Locate the cell with the specified text and output its (X, Y) center coordinate. 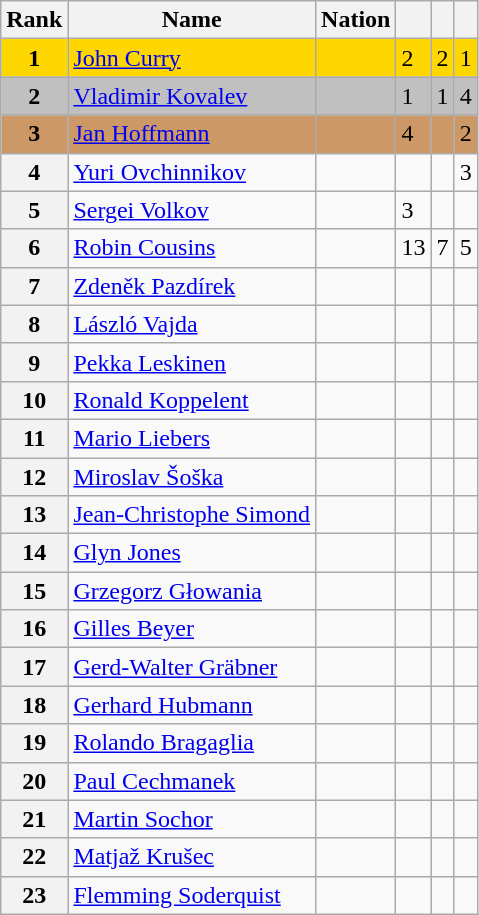
Vladimir Kovalev (192, 96)
21 (34, 819)
Flemming Soderquist (192, 895)
John Curry (192, 58)
Jean-Christophe Simond (192, 515)
20 (34, 781)
10 (34, 400)
8 (34, 324)
Miroslav Šoška (192, 477)
23 (34, 895)
László Vajda (192, 324)
18 (34, 705)
16 (34, 629)
Rolando Bragaglia (192, 743)
12 (34, 477)
Martin Sochor (192, 819)
Sergei Volkov (192, 210)
Mario Liebers (192, 438)
15 (34, 591)
14 (34, 553)
19 (34, 743)
17 (34, 667)
Ronald Koppelent (192, 400)
Grzegorz Głowania (192, 591)
11 (34, 438)
Gerhard Hubmann (192, 705)
Pekka Leskinen (192, 362)
Gerd-Walter Gräbner (192, 667)
22 (34, 857)
6 (34, 248)
Robin Cousins (192, 248)
Matjaž Krušec (192, 857)
Gilles Beyer (192, 629)
Yuri Ovchinnikov (192, 172)
Name (192, 20)
Paul Cechmanek (192, 781)
Glyn Jones (192, 553)
Jan Hoffmann (192, 134)
Zdeněk Pazdírek (192, 286)
Nation (356, 20)
9 (34, 362)
Rank (34, 20)
